Provide the (X, Y) coordinate of the cell's center where the given text is located.  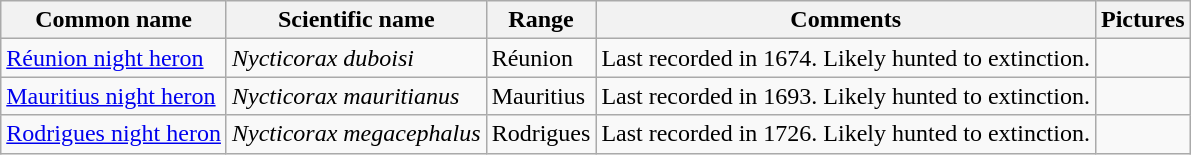
Rodrigues night heron (114, 134)
Last recorded in 1726. Likely hunted to extinction. (846, 134)
Last recorded in 1674. Likely hunted to extinction. (846, 58)
Pictures (1142, 20)
Nycticorax duboisi (356, 58)
Rodrigues (541, 134)
Réunion (541, 58)
Nycticorax megacephalus (356, 134)
Last recorded in 1693. Likely hunted to extinction. (846, 96)
Réunion night heron (114, 58)
Range (541, 20)
Common name (114, 20)
Nycticorax mauritianus (356, 96)
Scientific name (356, 20)
Comments (846, 20)
Mauritius night heron (114, 96)
Mauritius (541, 96)
